Locate the cell with the specified text and output its [X, Y] center coordinate. 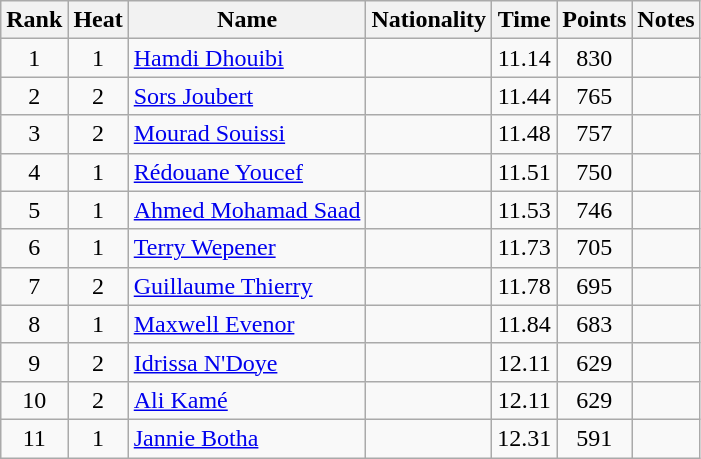
11 [34, 438]
Ali Kamé [247, 400]
11.48 [524, 134]
Hamdi Dhouibi [247, 58]
Points [594, 20]
11.44 [524, 96]
Nationality [429, 20]
746 [594, 210]
695 [594, 286]
10 [34, 400]
830 [594, 58]
757 [594, 134]
3 [34, 134]
765 [594, 96]
591 [594, 438]
Guillaume Thierry [247, 286]
Time [524, 20]
Idrissa N'Doye [247, 362]
Notes [666, 20]
683 [594, 324]
12.31 [524, 438]
11.53 [524, 210]
705 [594, 248]
7 [34, 286]
Terry Wepener [247, 248]
11.84 [524, 324]
750 [594, 172]
Ahmed Mohamad Saad [247, 210]
5 [34, 210]
Rédouane Youcef [247, 172]
Rank [34, 20]
4 [34, 172]
11.51 [524, 172]
11.14 [524, 58]
8 [34, 324]
Heat [98, 20]
11.73 [524, 248]
11.78 [524, 286]
Jannie Botha [247, 438]
Maxwell Evenor [247, 324]
9 [34, 362]
Sors Joubert [247, 96]
6 [34, 248]
Mourad Souissi [247, 134]
Name [247, 20]
